Determine the [X, Y] coordinate at the center of the cell enclosing the given text.  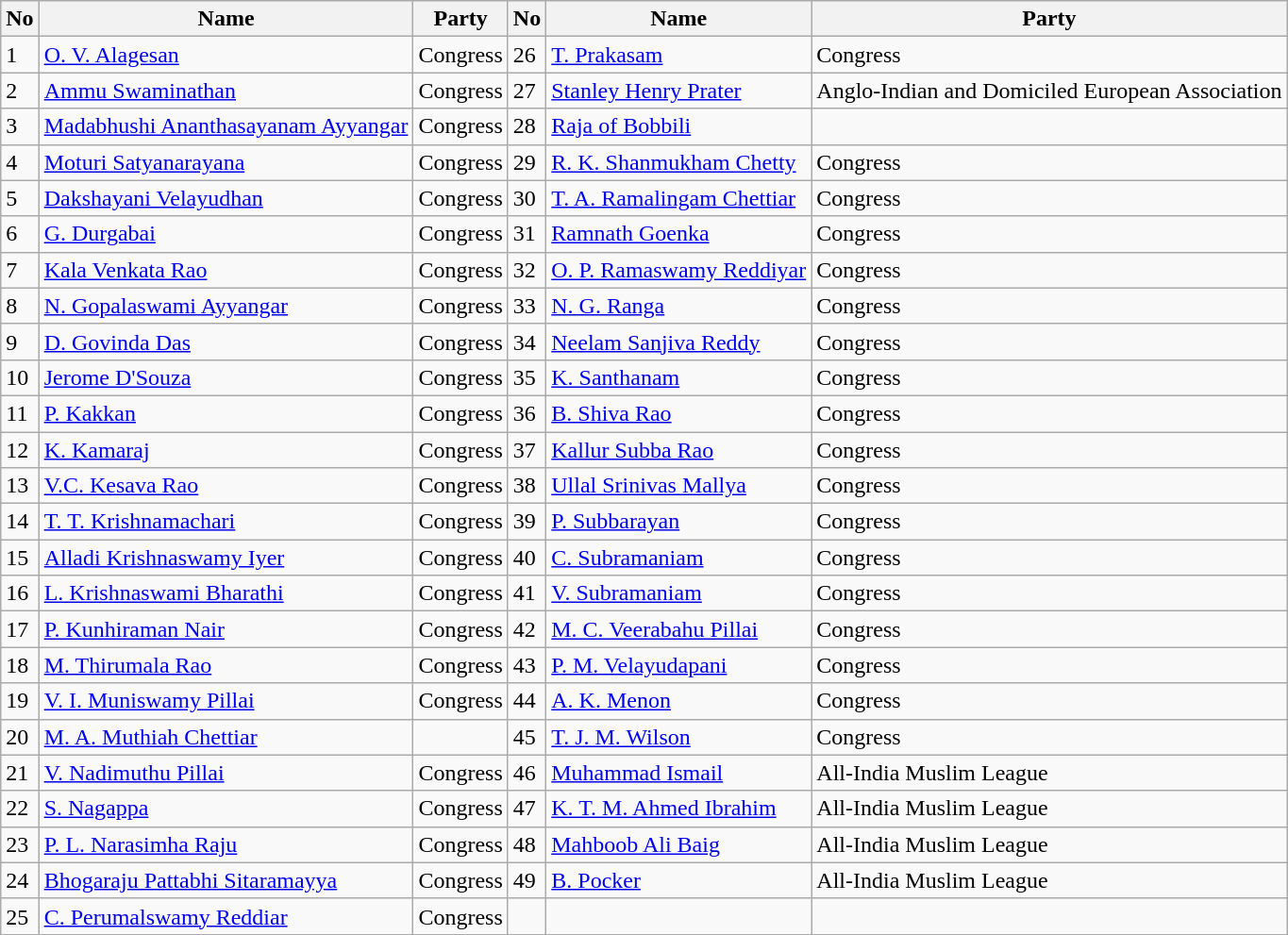
39 [527, 522]
35 [527, 377]
30 [527, 198]
M. A. Muthiah Chettiar [226, 737]
T. J. M. Wilson [679, 737]
33 [527, 306]
N. G. Ranga [679, 306]
10 [20, 377]
P. Subbarayan [679, 522]
G. Durgabai [226, 234]
1 [20, 55]
29 [527, 162]
V. Subramaniam [679, 593]
12 [20, 450]
O. V. Alagesan [226, 55]
P. M. Velayudapani [679, 665]
Moturi Satyanarayana [226, 162]
45 [527, 737]
25 [20, 916]
2 [20, 91]
13 [20, 486]
R. K. Shanmukham Chetty [679, 162]
V. I. Muniswamy Pillai [226, 701]
9 [20, 342]
36 [527, 413]
40 [527, 558]
C. Perumalswamy Reddiar [226, 916]
5 [20, 198]
B. Pocker [679, 880]
4 [20, 162]
17 [20, 629]
Bhogaraju Pattabhi Sitaramayya [226, 880]
Kala Venkata Rao [226, 270]
K. Kamaraj [226, 450]
20 [20, 737]
P. L. Narasimha Raju [226, 844]
Muhammad Ismail [679, 773]
44 [527, 701]
41 [527, 593]
22 [20, 809]
P. Kakkan [226, 413]
37 [527, 450]
V.C. Kesava Rao [226, 486]
M. C. Veerabahu Pillai [679, 629]
K. T. M. Ahmed Ibrahim [679, 809]
28 [527, 126]
Alladi Krishnaswamy Iyer [226, 558]
B. Shiva Rao [679, 413]
T. T. Krishnamachari [226, 522]
Ammu Swaminathan [226, 91]
31 [527, 234]
7 [20, 270]
21 [20, 773]
16 [20, 593]
11 [20, 413]
6 [20, 234]
Madabhushi Ananthasayanam Ayyangar [226, 126]
3 [20, 126]
T. A. Ramalingam Chettiar [679, 198]
27 [527, 91]
49 [527, 880]
N. Gopalaswami Ayyangar [226, 306]
D. Govinda Das [226, 342]
O. P. Ramaswamy Reddiyar [679, 270]
14 [20, 522]
A. K. Menon [679, 701]
8 [20, 306]
Kallur Subba Rao [679, 450]
24 [20, 880]
38 [527, 486]
Raja of Bobbili [679, 126]
26 [527, 55]
P. Kunhiraman Nair [226, 629]
L. Krishnaswami Bharathi [226, 593]
18 [20, 665]
Neelam Sanjiva Reddy [679, 342]
K. Santhanam [679, 377]
48 [527, 844]
Jerome D'Souza [226, 377]
Dakshayani Velayudhan [226, 198]
S. Nagappa [226, 809]
M. Thirumala Rao [226, 665]
42 [527, 629]
C. Subramaniam [679, 558]
Ramnath Goenka [679, 234]
Mahboob Ali Baig [679, 844]
Stanley Henry Prater [679, 91]
23 [20, 844]
15 [20, 558]
Anglo-Indian and Domiciled European Association [1049, 91]
34 [527, 342]
19 [20, 701]
T. Prakasam [679, 55]
43 [527, 665]
Ullal Srinivas Mallya [679, 486]
V. Nadimuthu Pillai [226, 773]
32 [527, 270]
47 [527, 809]
46 [527, 773]
